Search for the cell housing the specified text and yield its [X, Y] center coordinate. 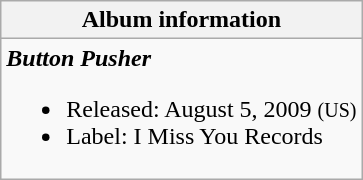
Button PusherReleased: August 5, 2009 (US)Label: I Miss You Records [182, 109]
Album information [182, 20]
